Return [X, Y] of the center of cell containing provided text 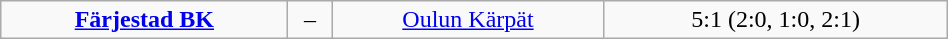
Färjestad BK [144, 20]
– [310, 20]
5:1 (2:0, 1:0, 2:1) [776, 20]
Oulun Kärpät [468, 20]
